Detect which cell encompasses the target text, then output its (x, y) center coordinate. 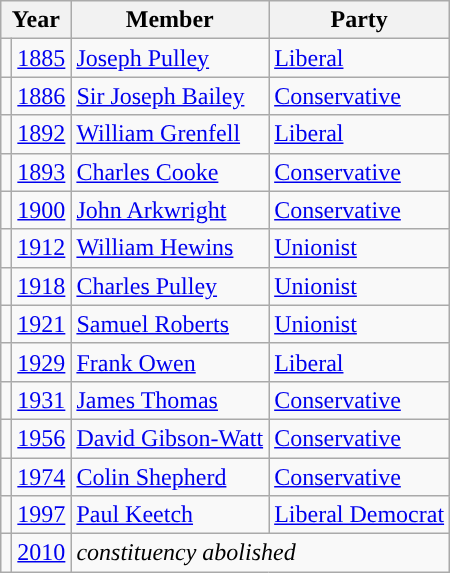
1918 (42, 286)
1886 (42, 96)
1929 (42, 362)
1997 (42, 515)
Charles Cooke (170, 172)
James Thomas (170, 400)
Joseph Pulley (170, 58)
Liberal Democrat (360, 515)
1892 (42, 134)
Sir Joseph Bailey (170, 96)
1974 (42, 477)
Samuel Roberts (170, 324)
1893 (42, 172)
John Arkwright (170, 210)
1931 (42, 400)
1921 (42, 324)
2010 (42, 553)
1885 (42, 58)
Frank Owen (170, 362)
Party (360, 20)
1956 (42, 438)
1900 (42, 210)
William Hewins (170, 248)
William Grenfell (170, 134)
Paul Keetch (170, 515)
Colin Shepherd (170, 477)
Charles Pulley (170, 286)
David Gibson-Watt (170, 438)
1912 (42, 248)
Year (36, 20)
constituency abolished (260, 553)
Member (170, 20)
